Output the (X, Y) coordinate of the center of the cell containing the given text.  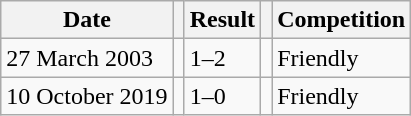
1–0 (222, 96)
27 March 2003 (87, 58)
Date (87, 20)
Competition (342, 20)
10 October 2019 (87, 96)
1–2 (222, 58)
Result (222, 20)
